Detect which cell encompasses the target text, then output its (x, y) center coordinate. 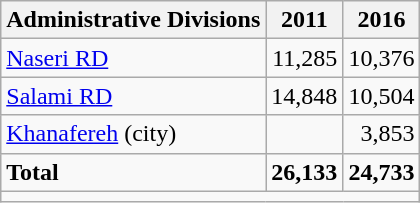
2011 (304, 20)
26,133 (304, 172)
3,853 (382, 134)
Administrative Divisions (134, 20)
Naseri RD (134, 58)
24,733 (382, 172)
Khanafereh (city) (134, 134)
10,504 (382, 96)
10,376 (382, 58)
Total (134, 172)
14,848 (304, 96)
Salami RD (134, 96)
2016 (382, 20)
11,285 (304, 58)
